Detect which cell encompasses the target text, then output its (X, Y) center coordinate. 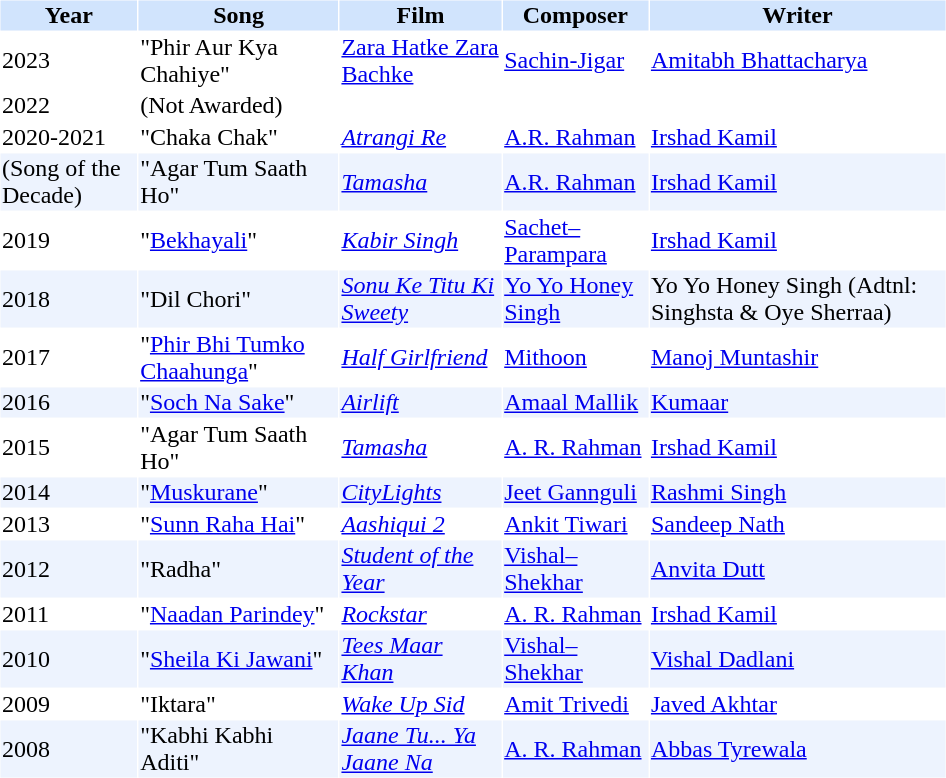
Student of the Year (420, 568)
Song (239, 15)
Film (420, 15)
2013 (68, 524)
Zara Hatke Zara Bachke (420, 60)
"Kabhi Kabhi Aditi" (239, 748)
"Dil Chori" (239, 298)
Atrangi Re (420, 137)
Ankit Tiwari (576, 524)
"Bekhayali" (239, 240)
Yo Yo Honey Singh (Adtnl: Singhsta & Oye Sherraa) (797, 298)
Year (68, 15)
Sachet–Parampara (576, 240)
(Song of the Decade) (68, 182)
Anvita Dutt (797, 568)
Jeet Gannguli (576, 493)
2011 (68, 614)
"Chaka Chak" (239, 137)
2019 (68, 240)
2015 (68, 448)
"Radha" (239, 568)
Airlift (420, 403)
2008 (68, 748)
Writer (797, 15)
"Naadan Parindey" (239, 614)
Sandeep Nath (797, 524)
2009 (68, 704)
"Soch Na Sake" (239, 403)
CityLights (420, 493)
Mithoon (576, 358)
Amit Trivedi (576, 704)
2017 (68, 358)
Manoj Muntashir (797, 358)
Rockstar (420, 614)
Vishal Dadlani (797, 658)
Half Girlfriend (420, 358)
2022 (68, 105)
Aashiqui 2 (420, 524)
"Sunn Raha Hai" (239, 524)
Abbas Tyrewala (797, 748)
Rashmi Singh (797, 493)
"Phir Aur Kya Chahiye" (239, 60)
"Iktara" (239, 704)
2023 (68, 60)
Kabir Singh (420, 240)
2018 (68, 298)
Javed Akhtar (797, 704)
Yo Yo Honey Singh (576, 298)
Sonu Ke Titu Ki Sweety (420, 298)
Jaane Tu... Ya Jaane Na (420, 748)
Sachin-Jigar (576, 60)
2020-2021 (68, 137)
2016 (68, 403)
2012 (68, 568)
(Not Awarded) (394, 105)
Amaal Mallik (576, 403)
"Muskurane" (239, 493)
2010 (68, 658)
Composer (576, 15)
Tees Maar Khan (420, 658)
Amitabh Bhattacharya (797, 60)
"Sheila Ki Jawani" (239, 658)
Kumaar (797, 403)
"Phir Bhi Tumko Chaahunga" (239, 358)
Wake Up Sid (420, 704)
2014 (68, 493)
